Determine the (X, Y) coordinate at the center of the cell enclosing the given text.  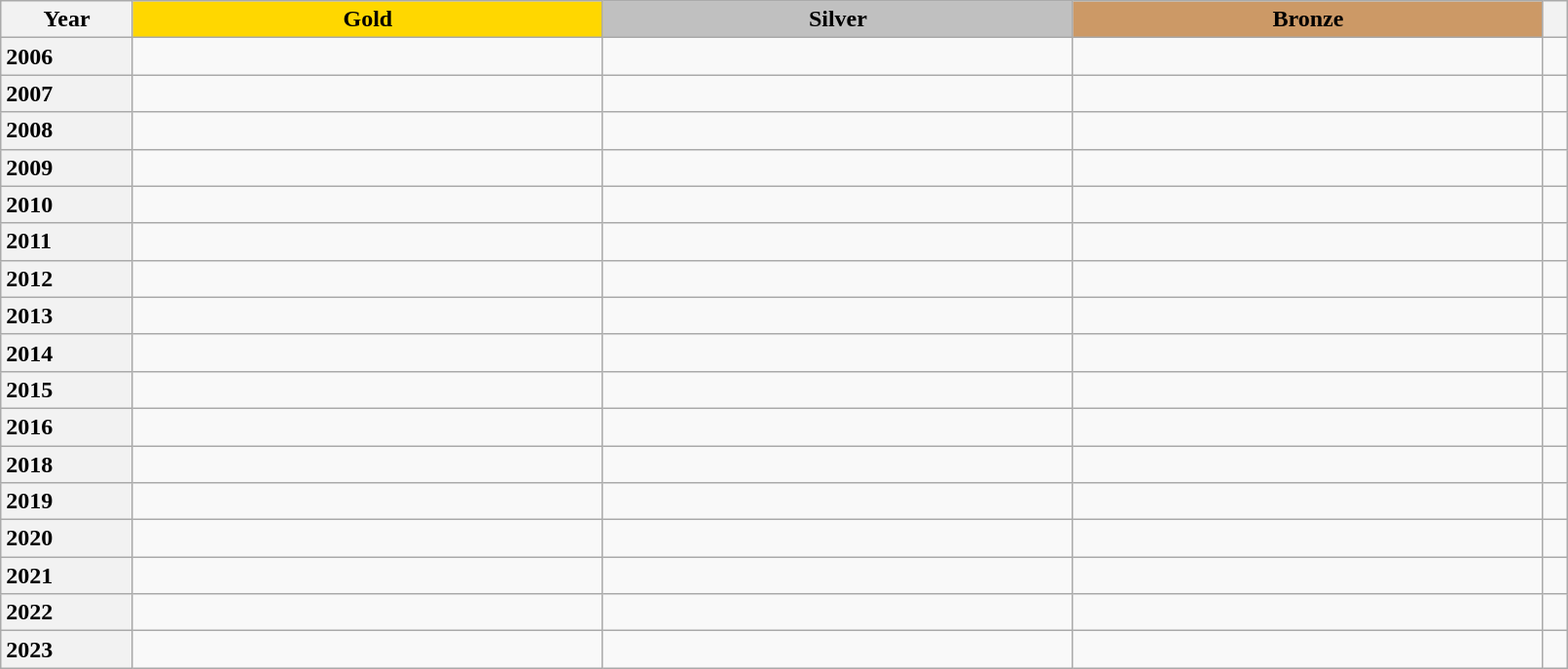
2022 (67, 613)
2010 (67, 204)
2009 (67, 167)
2012 (67, 279)
2006 (67, 56)
2013 (67, 316)
2018 (67, 465)
2023 (67, 650)
2014 (67, 353)
Year (67, 19)
2020 (67, 539)
Bronze (1308, 19)
Silver (837, 19)
2008 (67, 130)
2021 (67, 576)
2011 (67, 242)
2015 (67, 390)
Gold (368, 19)
2016 (67, 427)
2019 (67, 502)
2007 (67, 93)
